Detect which cell encompasses the target text, then output its [x, y] center coordinate. 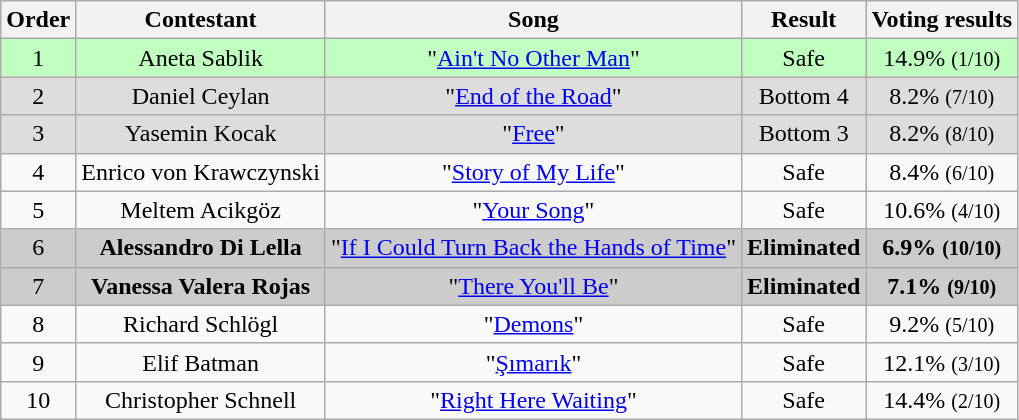
6.9% (10/10) [942, 248]
8.2% (8/10) [942, 134]
"Free" [533, 134]
3 [38, 134]
6 [38, 248]
Contestant [201, 20]
Song [533, 20]
12.1% (3/10) [942, 362]
Order [38, 20]
"There You'll Be" [533, 286]
Result [803, 20]
Meltem Acikgöz [201, 210]
"If I Could Turn Back the Hands of Time" [533, 248]
Aneta Sablik [201, 58]
Vanessa Valera Rojas [201, 286]
14.4% (2/10) [942, 400]
9 [38, 362]
14.9% (1/10) [942, 58]
"Your Song" [533, 210]
8.4% (6/10) [942, 172]
Richard Schlögl [201, 324]
"Demons" [533, 324]
8 [38, 324]
"Şımarık" [533, 362]
Yasemin Kocak [201, 134]
9.2% (5/10) [942, 324]
1 [38, 58]
10 [38, 400]
Elif Batman [201, 362]
2 [38, 96]
"End of the Road" [533, 96]
4 [38, 172]
Enrico von Krawczynski [201, 172]
"Story of My Life" [533, 172]
"Ain't No Other Man" [533, 58]
Voting results [942, 20]
8.2% (7/10) [942, 96]
"Right Here Waiting" [533, 400]
10.6% (4/10) [942, 210]
Bottom 3 [803, 134]
Daniel Ceylan [201, 96]
Christopher Schnell [201, 400]
Alessandro Di Lella [201, 248]
7.1% (9/10) [942, 286]
7 [38, 286]
5 [38, 210]
Bottom 4 [803, 96]
